For the text-containing cell, return its midpoint in (X, Y) coordinate format. 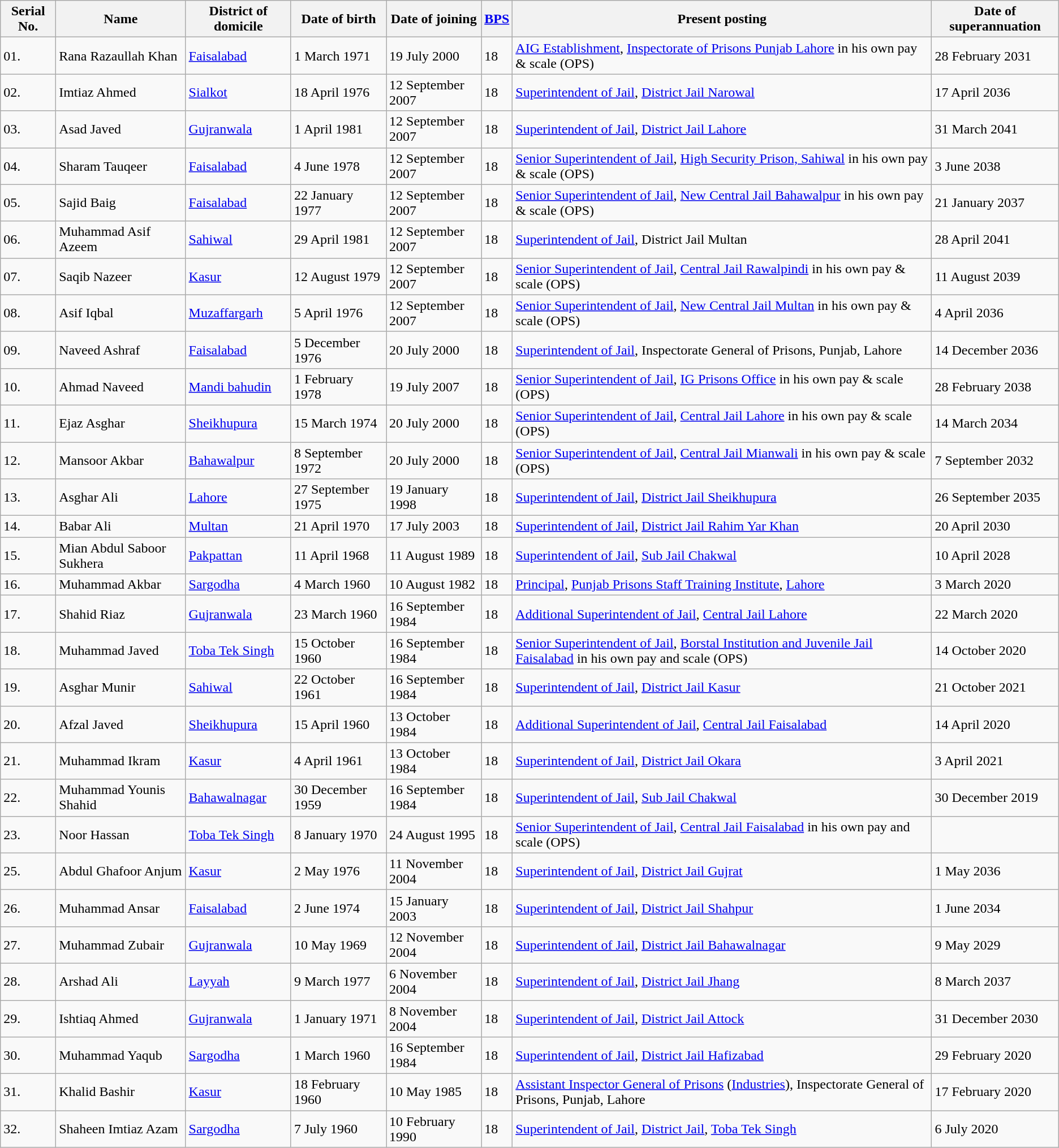
Imtiaz Ahmed (121, 93)
1 February 1978 (338, 387)
26. (28, 908)
Additional Superintendent of Jail, Central Jail Lahore (722, 614)
8 January 1970 (338, 835)
10 May 1985 (434, 1093)
3 June 2038 (995, 166)
Senior Superintendent of Jail, Central Jail Rawalpindi in his own pay & scale (OPS) (722, 276)
11 November 2004 (434, 871)
Ejaz Asghar (121, 423)
Senior Superintendent of Jail, Central Jail Lahore in his own pay & scale (OPS) (722, 423)
21. (28, 761)
4 March 1960 (338, 585)
6 July 2020 (995, 1129)
01. (28, 55)
Superintendent of Jail, District Jail Attock (722, 1018)
07. (28, 276)
Saqib Nazeer (121, 276)
22 March 2020 (995, 614)
Sialkot (238, 93)
15 January 2003 (434, 908)
30 December 1959 (338, 797)
1 March 1960 (338, 1055)
Asghar Ali (121, 498)
Superintendent of Jail, District Jail Bahawalnagar (722, 944)
12 November 2004 (434, 944)
15 March 1974 (338, 423)
Additional Superintendent of Jail, Central Jail Faisalabad (722, 724)
Senior Superintendent of Jail, Borstal Institution and Juvenile Jail Faisalabad in his own pay and scale (OPS) (722, 650)
10 April 2028 (995, 555)
28 February 2031 (995, 55)
4 April 1961 (338, 761)
18 February 1960 (338, 1093)
Senior Superintendent of Jail, Central Jail Faisalabad in his own pay and scale (OPS) (722, 835)
19. (28, 688)
Asif Iqbal (121, 313)
Mian Abdul Saboor Sukhera (121, 555)
AIG Establishment, Inspectorate of Prisons Punjab Lahore in his own pay & scale (OPS) (722, 55)
Pakpattan (238, 555)
31 December 2030 (995, 1018)
16. (28, 585)
Superintendent of Jail, District Jail Lahore (722, 129)
23. (28, 835)
Superintendent of Jail, District Jail Jhang (722, 982)
2 June 1974 (338, 908)
27 September 1975 (338, 498)
04. (28, 166)
8 November 2004 (434, 1018)
4 April 2036 (995, 313)
Present posting (722, 19)
Multan (238, 526)
Noor Hassan (121, 835)
Muhammad Younis Shahid (121, 797)
10 August 1982 (434, 585)
22 January 1977 (338, 202)
Senior Superintendent of Jail, New Central Jail Multan in his own pay & scale (OPS) (722, 313)
26 September 2035 (995, 498)
Muhammad Asif Azeem (121, 240)
4 June 1978 (338, 166)
Khalid Bashir (121, 1093)
Abdul Ghafoor Anjum (121, 871)
Assistant Inspector General of Prisons (Industries), Inspectorate General of Prisons, Punjab, Lahore (722, 1093)
Senior Superintendent of Jail, High Security Prison, Sahiwal in his own pay & scale (OPS) (722, 166)
31. (28, 1093)
19 July 2007 (434, 387)
12 August 1979 (338, 276)
14 December 2036 (995, 349)
1 January 1971 (338, 1018)
31 March 2041 (995, 129)
Muhammad Ikram (121, 761)
Muhammad Yaqub (121, 1055)
5 April 1976 (338, 313)
BPS (497, 19)
18. (28, 650)
Ahmad Naveed (121, 387)
15. (28, 555)
6 November 2004 (434, 982)
Rana Razaullah Khan (121, 55)
14 October 2020 (995, 650)
1 April 1981 (338, 129)
Lahore (238, 498)
1 June 2034 (995, 908)
Superintendent of Jail, District Jail Rahim Yar Khan (722, 526)
10. (28, 387)
Senior Superintendent of Jail, Central Jail Mianwali in his own pay & scale (OPS) (722, 460)
Superintendent of Jail, District Jail Kasur (722, 688)
30. (28, 1055)
3 April 2021 (995, 761)
9 March 1977 (338, 982)
Muhammad Zubair (121, 944)
14 March 2034 (995, 423)
Superintendent of Jail, Inspectorate General of Prisons, Punjab, Lahore (722, 349)
03. (28, 129)
Date of superannuation (995, 19)
Senior Superintendent of Jail, IG Prisons Office in his own pay & scale (OPS) (722, 387)
Layyah (238, 982)
10 February 1990 (434, 1129)
24 August 1995 (434, 835)
Bahawalnagar (238, 797)
02. (28, 93)
Superintendent of Jail, District Jail Sheikhupura (722, 498)
10 May 1969 (338, 944)
8 March 2037 (995, 982)
2 May 1976 (338, 871)
11 August 2039 (995, 276)
Muzaffargarh (238, 313)
8 September 1972 (338, 460)
17 July 2003 (434, 526)
17 April 2036 (995, 93)
Superintendent of Jail, District Jail Multan (722, 240)
1 March 1971 (338, 55)
Muhammad Ansar (121, 908)
14. (28, 526)
Senior Superintendent of Jail, New Central Jail Bahawalpur in his own pay & scale (OPS) (722, 202)
17 February 2020 (995, 1093)
23 March 1960 (338, 614)
08. (28, 313)
Mansoor Akbar (121, 460)
12. (28, 460)
5 December 1976 (338, 349)
15 October 1960 (338, 650)
Sajid Baig (121, 202)
15 April 1960 (338, 724)
Babar Ali (121, 526)
7 July 1960 (338, 1129)
Principal, Punjab Prisons Staff Training Institute, Lahore (722, 585)
32. (28, 1129)
22. (28, 797)
17. (28, 614)
Name (121, 19)
1 May 2036 (995, 871)
3 March 2020 (995, 585)
Superintendent of Jail, District Jail Okara (722, 761)
11 April 1968 (338, 555)
19 January 1998 (434, 498)
14 April 2020 (995, 724)
Muhammad Akbar (121, 585)
Superintendent of Jail, District Jail Hafizabad (722, 1055)
Shaheen Imtiaz Azam (121, 1129)
Asghar Munir (121, 688)
Serial No. (28, 19)
Ishtiaq Ahmed (121, 1018)
28 February 2038 (995, 387)
20 April 2030 (995, 526)
11. (28, 423)
Superintendent of Jail, District Jail Narowal (722, 93)
Arshad Ali (121, 982)
11 August 1989 (434, 555)
09. (28, 349)
District of domicile (238, 19)
Superintendent of Jail, District Jail, Toba Tek Singh (722, 1129)
27. (28, 944)
Bahawalpur (238, 460)
Naveed Ashraf (121, 349)
29 February 2020 (995, 1055)
21 October 2021 (995, 688)
13. (28, 498)
28 April 2041 (995, 240)
7 September 2032 (995, 460)
19 July 2000 (434, 55)
Shahid Riaz (121, 614)
18 April 1976 (338, 93)
20. (28, 724)
Superintendent of Jail, District Jail Gujrat (722, 871)
Asad Javed (121, 129)
06. (28, 240)
Sharam Tauqeer (121, 166)
29 April 1981 (338, 240)
9 May 2029 (995, 944)
Date of joining (434, 19)
21 April 1970 (338, 526)
Mandi bahudin (238, 387)
05. (28, 202)
29. (28, 1018)
22 October 1961 (338, 688)
28. (28, 982)
Muhammad Javed (121, 650)
30 December 2019 (995, 797)
Superintendent of Jail, District Jail Shahpur (722, 908)
Afzal Javed (121, 724)
21 January 2037 (995, 202)
Date of birth (338, 19)
25. (28, 871)
